Search for the cell housing the specified text and yield its [X, Y] center coordinate. 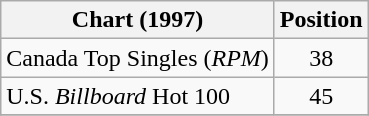
38 [321, 58]
Canada Top Singles (RPM) [138, 58]
Chart (1997) [138, 20]
Position [321, 20]
45 [321, 96]
U.S. Billboard Hot 100 [138, 96]
